Identify which cell holds the provided text, then report its [X, Y] central coordinate. 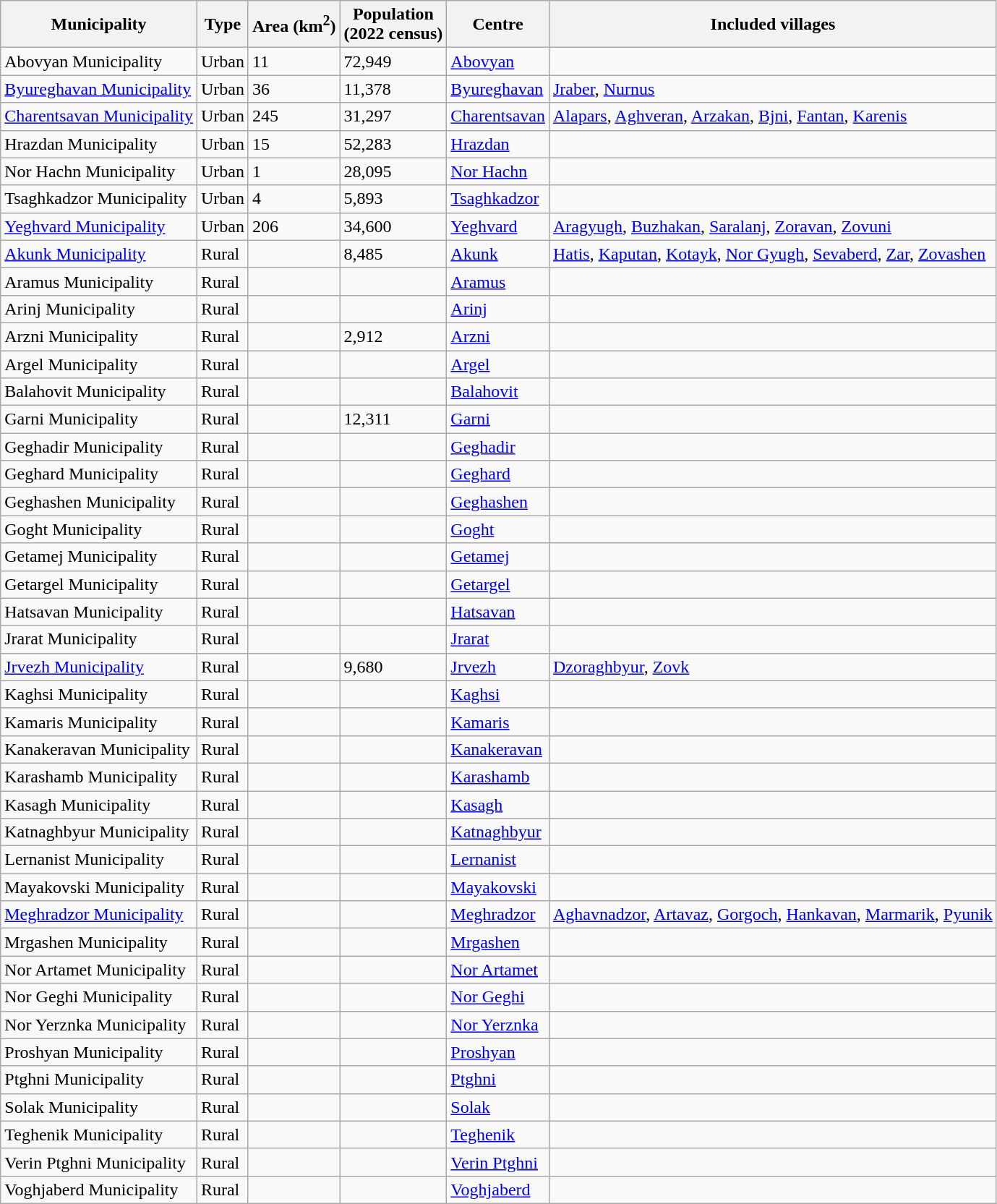
Geghashen [498, 502]
Jrvezh [498, 667]
Geghard [498, 474]
Kamaris Municipality [99, 722]
Verin Ptghni Municipality [99, 1162]
Nor Yerznka [498, 1025]
Yeghvard Municipality [99, 226]
Kanakeravan [498, 749]
15 [294, 144]
Abovyan [498, 61]
Meghradzor Municipality [99, 915]
Ptghni Municipality [99, 1080]
Voghjaberd [498, 1190]
Alapars, Aghveran, Arzakan, Bjni, Fantan, Karenis [772, 116]
Kamaris [498, 722]
Teghenik Municipality [99, 1135]
Centre [498, 25]
11 [294, 61]
Nor Geghi Municipality [99, 997]
8,485 [393, 254]
Aramus [498, 281]
Nor Artamet [498, 970]
Type [223, 25]
Geghadir [498, 447]
Jrarat [498, 639]
Aghavnadzor, Artavaz, Gorgoch, Hankavan, Marmarik, Pyunik [772, 915]
Proshyan Municipality [99, 1052]
Geghashen Municipality [99, 502]
Getamej Municipality [99, 557]
Hatis, Kaputan, Kotayk, Nor Gyugh, Sevaberd, Zar, Zovashen [772, 254]
Goght [498, 529]
Getargel [498, 584]
11,378 [393, 89]
Proshyan [498, 1052]
Kaghsi [498, 694]
Kasagh Municipality [99, 805]
Katnaghbyur [498, 832]
Garni Municipality [99, 419]
Voghjaberd Municipality [99, 1190]
Solak [498, 1107]
Municipality [99, 25]
Dzoraghbyur, Zovk [772, 667]
Charentsavan Municipality [99, 116]
Geghard Municipality [99, 474]
Lernanist Municipality [99, 860]
34,600 [393, 226]
Kasagh [498, 805]
Katnaghbyur Municipality [99, 832]
Teghenik [498, 1135]
72,949 [393, 61]
Kanakeravan Municipality [99, 749]
Garni [498, 419]
Mrgashen Municipality [99, 942]
Yeghvard [498, 226]
Nor Geghi [498, 997]
Nor Yerznka Municipality [99, 1025]
Arzni [498, 336]
Byureghavan Municipality [99, 89]
Karashamb Municipality [99, 777]
52,283 [393, 144]
Mrgashen [498, 942]
Abovyan Municipality [99, 61]
Jrvezh Municipality [99, 667]
Ptghni [498, 1080]
Charentsavan [498, 116]
Goght Municipality [99, 529]
Tsaghkadzor [498, 199]
Hatsavan [498, 612]
Getargel Municipality [99, 584]
2,912 [393, 336]
Arinj [498, 309]
Nor Hachn Municipality [99, 171]
Arinj Municipality [99, 309]
1 [294, 171]
Included villages [772, 25]
Solak Municipality [99, 1107]
Area (km2) [294, 25]
Akunk [498, 254]
Aragyugh, Buzhakan, Saralanj, Zoravan, Zovuni [772, 226]
206 [294, 226]
Nor Artamet Municipality [99, 970]
Hrazdan [498, 144]
Getamej [498, 557]
Verin Ptghni [498, 1162]
28,095 [393, 171]
Balahovit Municipality [99, 392]
Aramus Municipality [99, 281]
4 [294, 199]
Nor Hachn [498, 171]
Hatsavan Municipality [99, 612]
Mayakovski [498, 887]
Meghradzor [498, 915]
Argel Municipality [99, 364]
9,680 [393, 667]
Mayakovski Municipality [99, 887]
Geghadir Municipality [99, 447]
5,893 [393, 199]
36 [294, 89]
245 [294, 116]
Kaghsi Municipality [99, 694]
Tsaghkadzor Municipality [99, 199]
Balahovit [498, 392]
Population(2022 census) [393, 25]
Arzni Municipality [99, 336]
31,297 [393, 116]
Karashamb [498, 777]
Lernanist [498, 860]
Hrazdan Municipality [99, 144]
Jraber, Nurnus [772, 89]
Akunk Municipality [99, 254]
12,311 [393, 419]
Jrarat Municipality [99, 639]
Argel [498, 364]
Byureghavan [498, 89]
